Return the (X, Y) coordinate for the center point of the cell that contains the specified text.  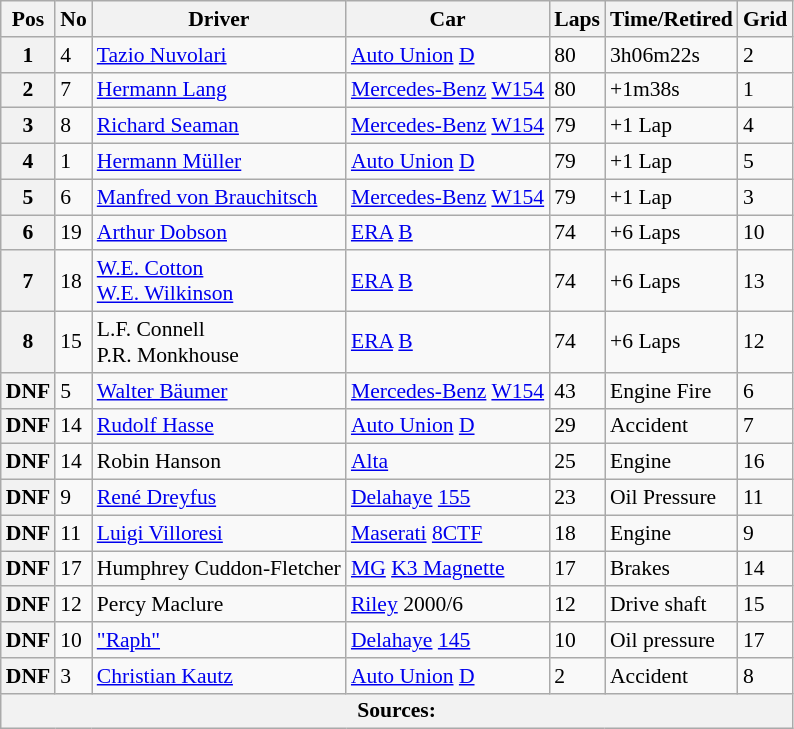
Brakes (672, 569)
Drive shaft (672, 605)
Rudolf Hasse (219, 426)
Christian Kautz (219, 676)
19 (74, 233)
+1m38s (672, 90)
Percy Maclure (219, 605)
Delahaye 145 (448, 640)
"Raph" (219, 640)
Humphrey Cuddon-Fletcher (219, 569)
Hermann Lang (219, 90)
Manfred von Brauchitsch (219, 197)
Engine Fire (672, 391)
W.E. Cotton W.E. Wilkinson (219, 282)
MG K3 Magnette (448, 569)
3h06m22s (672, 55)
Robin Hanson (219, 462)
13 (766, 282)
Hermann Müller (219, 162)
Time/Retired (672, 19)
Arthur Dobson (219, 233)
Riley 2000/6 (448, 605)
Laps (577, 19)
Alta (448, 462)
Delahaye 155 (448, 498)
43 (577, 391)
Pos (28, 19)
Walter Bäumer (219, 391)
Tazio Nuvolari (219, 55)
Oil Pressure (672, 498)
Richard Seaman (219, 126)
Driver (219, 19)
L.F. Connell P.R. Monkhouse (219, 342)
Grid (766, 19)
René Dreyfus (219, 498)
No (74, 19)
Car (448, 19)
16 (766, 462)
25 (577, 462)
Oil pressure (672, 640)
Luigi Villoresi (219, 533)
29 (577, 426)
Maserati 8CTF (448, 533)
Sources: (397, 711)
23 (577, 498)
